Search for the cell housing the specified text and yield its (x, y) center coordinate. 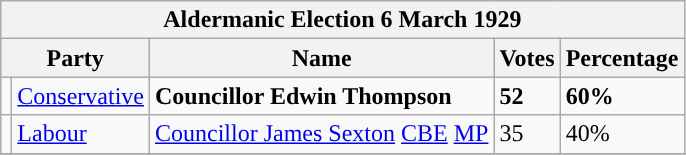
Percentage (622, 58)
35 (527, 134)
Aldermanic Election 6 March 1929 (342, 20)
Labour (81, 134)
Councillor James Sexton CBE MP (322, 134)
Votes (527, 58)
Name (322, 58)
Conservative (81, 96)
Party (76, 58)
60% (622, 96)
Councillor Edwin Thompson (322, 96)
40% (622, 134)
52 (527, 96)
